From the cell containing the given text, extract its center point as (x, y) coordinate. 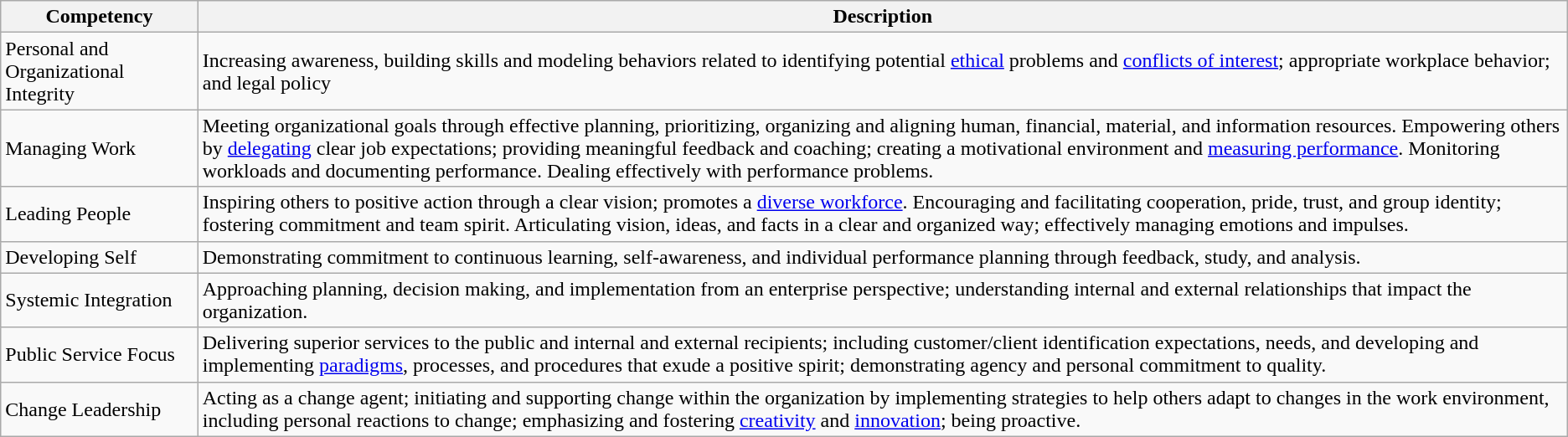
Systemic Integration (100, 300)
Public Service Focus (100, 355)
Change Leadership (100, 409)
Managing Work (100, 148)
Developing Self (100, 257)
Leading People (100, 214)
Personal and Organizational Integrity (100, 71)
Description (883, 17)
Demonstrating commitment to continuous learning, self-awareness, and individual performance planning through feedback, study, and analysis. (883, 257)
Competency (100, 17)
